Determine the [X, Y] coordinate at the center of the cell enclosing the given text.  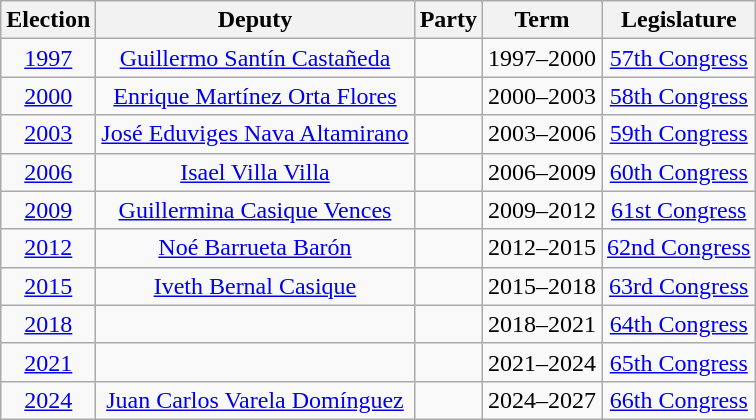
Enrique Martínez Orta Flores [255, 96]
2012 [48, 248]
2021–2024 [542, 362]
2000 [48, 96]
2018 [48, 324]
59th Congress [679, 134]
1997–2000 [542, 58]
66th Congress [679, 400]
63rd Congress [679, 286]
Isael Villa Villa [255, 172]
Juan Carlos Varela Domínguez [255, 400]
2012–2015 [542, 248]
Guillermo Santín Castañeda [255, 58]
José Eduviges Nava Altamirano [255, 134]
2003 [48, 134]
57th Congress [679, 58]
1997 [48, 58]
2024 [48, 400]
Guillermina Casique Vences [255, 210]
Election [48, 20]
Term [542, 20]
2000–2003 [542, 96]
2003–2006 [542, 134]
2006–2009 [542, 172]
58th Congress [679, 96]
2006 [48, 172]
2009 [48, 210]
61st Congress [679, 210]
64th Congress [679, 324]
Legislature [679, 20]
62nd Congress [679, 248]
60th Congress [679, 172]
2009–2012 [542, 210]
2015 [48, 286]
Noé Barrueta Barón [255, 248]
65th Congress [679, 362]
Party [448, 20]
Iveth Bernal Casique [255, 286]
2021 [48, 362]
Deputy [255, 20]
2024–2027 [542, 400]
2018–2021 [542, 324]
2015–2018 [542, 286]
